Provide the (x, y) coordinate of the cell's center where the given text is located.  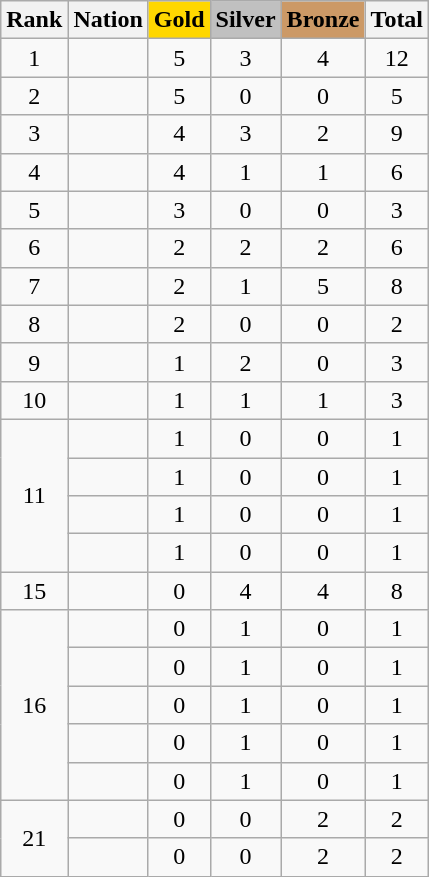
Gold (179, 20)
12 (397, 58)
15 (34, 591)
Nation (108, 20)
Bronze (323, 20)
16 (34, 705)
21 (34, 838)
10 (34, 400)
Silver (246, 20)
Total (397, 20)
11 (34, 495)
Rank (34, 20)
7 (34, 286)
